Detect which cell encompasses the target text, then output its (x, y) center coordinate. 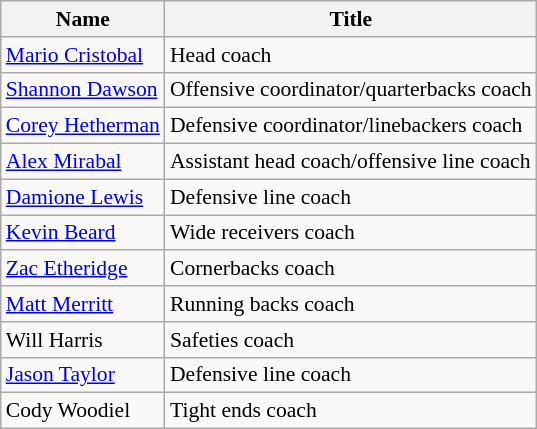
Cody Woodiel (83, 411)
Kevin Beard (83, 233)
Name (83, 19)
Alex Mirabal (83, 162)
Defensive coordinator/linebackers coach (351, 126)
Safeties coach (351, 340)
Will Harris (83, 340)
Title (351, 19)
Matt Merritt (83, 304)
Damione Lewis (83, 197)
Head coach (351, 55)
Cornerbacks coach (351, 269)
Zac Etheridge (83, 269)
Wide receivers coach (351, 233)
Shannon Dawson (83, 90)
Jason Taylor (83, 375)
Offensive coordinator/quarterbacks coach (351, 90)
Running backs coach (351, 304)
Tight ends coach (351, 411)
Corey Hetherman (83, 126)
Mario Cristobal (83, 55)
Assistant head coach/offensive line coach (351, 162)
